Return (x, y) of the center of cell containing provided text 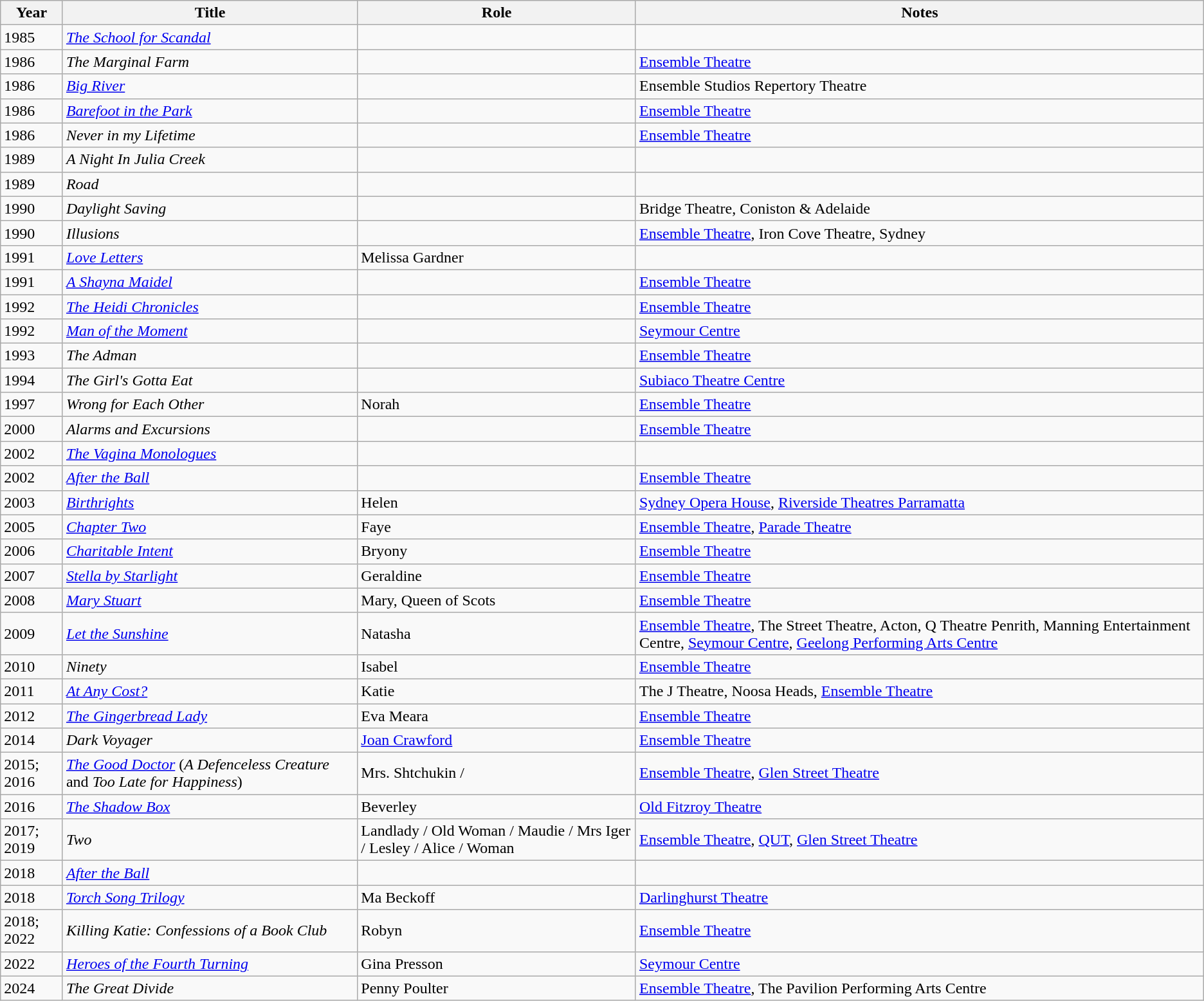
Mary Stuart (210, 600)
Man of the Moment (210, 331)
Bridge Theatre, Coniston & Adelaide (920, 208)
Mrs. Shtchukin / (497, 773)
2006 (32, 551)
Big River (210, 86)
Two (210, 840)
Never in my Lifetime (210, 135)
Charitable Intent (210, 551)
Subiaco Theatre Centre (920, 380)
Isabel (497, 666)
Year (32, 13)
The J Theatre, Noosa Heads, Ensemble Theatre (920, 691)
Wrong for Each Other (210, 405)
Ma Beckoff (497, 897)
Mary, Queen of Scots (497, 600)
Alarms and Excursions (210, 429)
The Heidi Chronicles (210, 307)
Ninety (210, 666)
Sydney Opera House, Riverside Theatres Parramatta (920, 502)
1985 (32, 37)
Heroes of the Fourth Turning (210, 964)
Joan Crawford (497, 740)
Gina Presson (497, 964)
Eva Meara (497, 716)
Notes (920, 13)
1997 (32, 405)
Ensemble Theatre, The Street Theatre, Acton, Q Theatre Penrith, Manning Entertainment Centre, Seymour Centre, Geelong Performing Arts Centre (920, 633)
2007 (32, 576)
Ensemble Studios Repertory Theatre (920, 86)
Barefoot in the Park (210, 111)
Love Letters (210, 257)
At Any Cost? (210, 691)
A Shayna Maidel (210, 282)
Torch Song Trilogy (210, 897)
Stella by Starlight (210, 576)
The Girl's Gotta Eat (210, 380)
2012 (32, 716)
Beverley (497, 807)
2000 (32, 429)
Killing Katie: Confessions of a Book Club (210, 930)
Road (210, 184)
Daylight Saving (210, 208)
2014 (32, 740)
Let the Sunshine (210, 633)
The Marginal Farm (210, 62)
Geraldine (497, 576)
1994 (32, 380)
Bryony (497, 551)
Melissa Gardner (497, 257)
2010 (32, 666)
Title (210, 13)
The Gingerbread Lady (210, 716)
Natasha (497, 633)
The Great Divide (210, 988)
2024 (32, 988)
The Good Doctor (A Defenceless Creature and Too Late for Happiness) (210, 773)
2018; 2022 (32, 930)
Dark Voyager (210, 740)
2016 (32, 807)
Darlinghurst Theatre (920, 897)
The Shadow Box (210, 807)
2022 (32, 964)
Chapter Two (210, 527)
Illusions (210, 233)
The School for Scandal (210, 37)
A Night In Julia Creek (210, 160)
1993 (32, 356)
Ensemble Theatre, Glen Street Theatre (920, 773)
Norah (497, 405)
Birthrights (210, 502)
Helen (497, 502)
Role (497, 13)
Ensemble Theatre, The Pavilion Performing Arts Centre (920, 988)
2009 (32, 633)
2003 (32, 502)
Penny Poulter (497, 988)
The Vagina Monologues (210, 454)
Faye (497, 527)
The Adman (210, 356)
Ensemble Theatre, Parade Theatre (920, 527)
Landlady / Old Woman / Maudie / Mrs Iger / Lesley / Alice / Woman (497, 840)
2017; 2019 (32, 840)
Ensemble Theatre, Iron Cove Theatre, Sydney (920, 233)
2008 (32, 600)
Robyn (497, 930)
2005 (32, 527)
2015; 2016 (32, 773)
Old Fitzroy Theatre (920, 807)
2011 (32, 691)
Katie (497, 691)
Ensemble Theatre, QUT, Glen Street Theatre (920, 840)
